Find where the given text appears and provide that cell's center as (X, Y) coordinate. 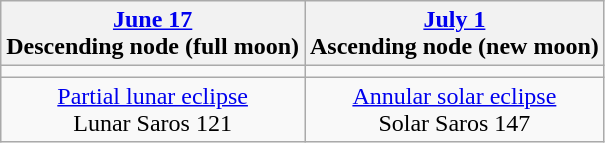
Partial lunar eclipseLunar Saros 121 (153, 110)
June 17Descending node (full moon) (153, 34)
Annular solar eclipseSolar Saros 147 (454, 110)
July 1Ascending node (new moon) (454, 34)
